Pinpoint the cell where the given text exists, returning its [X, Y] midpoint coordinate. 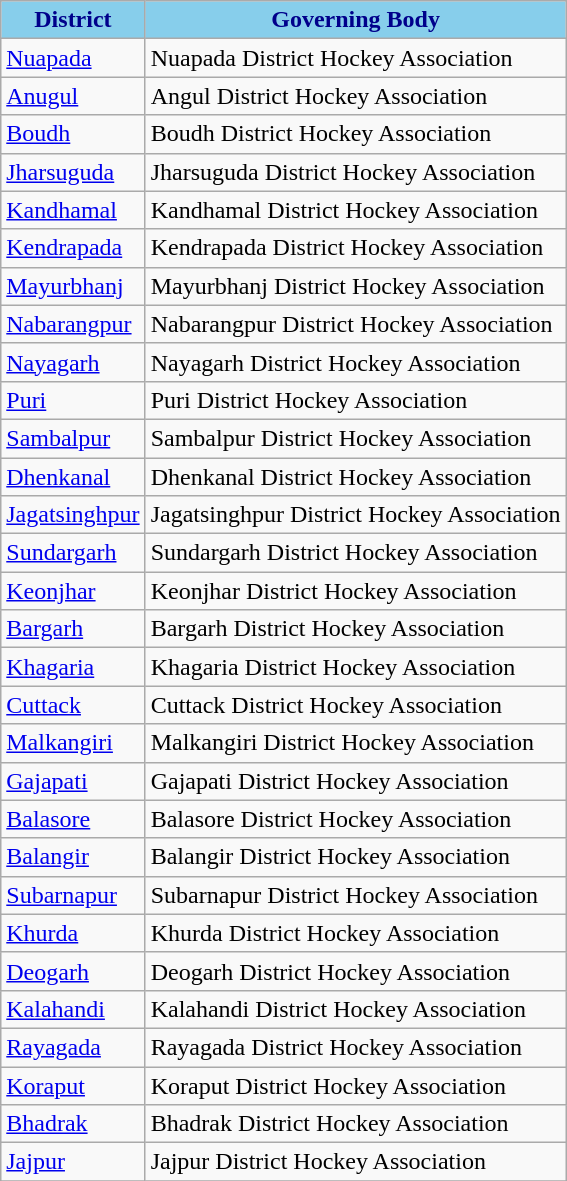
Jajpur District Hockey Association [356, 1162]
Subarnapur [73, 895]
Bhadrak District Hockey Association [356, 1124]
Subarnapur District Hockey Association [356, 895]
Boudh District Hockey Association [356, 134]
Jagatsinghpur [73, 515]
Mayurbhanj [73, 286]
Cuttack District Hockey Association [356, 705]
Jharsuguda [73, 172]
Gajapati District Hockey Association [356, 781]
Sambalpur [73, 438]
Kendrapada District Hockey Association [356, 248]
Nayagarh District Hockey Association [356, 362]
Sundargarh District Hockey Association [356, 553]
Kendrapada [73, 248]
Balangir [73, 857]
Khurda District Hockey Association [356, 933]
Bargarh [73, 629]
Deogarh [73, 971]
Governing Body [356, 20]
Khurda [73, 933]
Puri District Hockey Association [356, 400]
Jharsuguda District Hockey Association [356, 172]
Anugul [73, 96]
Koraput District Hockey Association [356, 1085]
Dhenkanal District Hockey Association [356, 477]
Malkangiri [73, 743]
Bargarh District Hockey Association [356, 629]
Deogarh District Hockey Association [356, 971]
Balasore [73, 819]
Cuttack [73, 705]
Kalahandi District Hockey Association [356, 1009]
Puri [73, 400]
Bhadrak [73, 1124]
District [73, 20]
Kandhamal [73, 210]
Nabarangpur District Hockey Association [356, 324]
Dhenkanal [73, 477]
Kalahandi [73, 1009]
Keonjhar [73, 591]
Khagaria [73, 667]
Boudh [73, 134]
Nuapada [73, 58]
Mayurbhanj District Hockey Association [356, 286]
Khagaria District Hockey Association [356, 667]
Balasore District Hockey Association [356, 819]
Nuapada District Hockey Association [356, 58]
Jajpur [73, 1162]
Sundargarh [73, 553]
Sambalpur District Hockey Association [356, 438]
Kandhamal District Hockey Association [356, 210]
Jagatsinghpur District Hockey Association [356, 515]
Keonjhar District Hockey Association [356, 591]
Koraput [73, 1085]
Rayagada District Hockey Association [356, 1047]
Malkangiri District Hockey Association [356, 743]
Balangir District Hockey Association [356, 857]
Angul District Hockey Association [356, 96]
Nayagarh [73, 362]
Rayagada [73, 1047]
Nabarangpur [73, 324]
Gajapati [73, 781]
